Search for the cell housing the specified text and yield its (x, y) center coordinate. 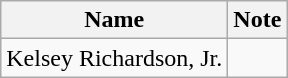
Kelsey Richardson, Jr. (114, 58)
Name (114, 20)
Note (258, 20)
